Provide the [X, Y] coordinate of the cell's center where the given text is located.  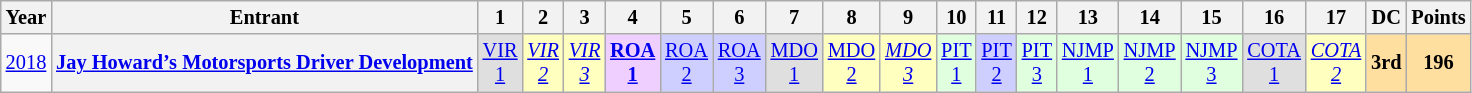
NJMP3 [1212, 63]
NJMP2 [1150, 63]
6 [740, 17]
Year [26, 17]
9 [908, 17]
ROA1 [632, 63]
VIR2 [542, 63]
MDO1 [794, 63]
11 [996, 17]
17 [1336, 17]
10 [956, 17]
PIT3 [1037, 63]
16 [1274, 17]
3rd [1386, 63]
1 [500, 17]
MDO3 [908, 63]
12 [1037, 17]
15 [1212, 17]
4 [632, 17]
DC [1386, 17]
2 [542, 17]
13 [1088, 17]
PIT1 [956, 63]
COTA1 [1274, 63]
ROA2 [686, 63]
2018 [26, 63]
8 [852, 17]
NJMP1 [1088, 63]
3 [584, 17]
7 [794, 17]
Entrant [264, 17]
PIT2 [996, 63]
Jay Howard’s Motorsports Driver Development [264, 63]
ROA3 [740, 63]
Points [1438, 17]
VIR1 [500, 63]
MDO2 [852, 63]
COTA2 [1336, 63]
5 [686, 17]
196 [1438, 63]
VIR3 [584, 63]
14 [1150, 17]
